Locate the cell with the specified text and output its (X, Y) center coordinate. 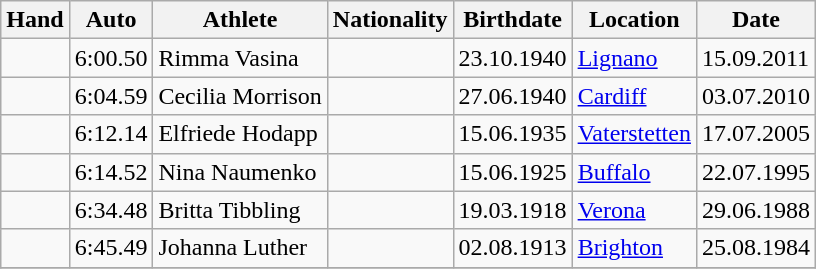
Elfriede Hodapp (240, 134)
Athlete (240, 20)
15.09.2011 (756, 58)
6:34.48 (111, 210)
Hand (35, 20)
23.10.1940 (512, 58)
Vaterstetten (634, 134)
22.07.1995 (756, 172)
6:00.50 (111, 58)
6:04.59 (111, 96)
Auto (111, 20)
19.03.1918 (512, 210)
Date (756, 20)
Lignano (634, 58)
15.06.1925 (512, 172)
Birthdate (512, 20)
Location (634, 20)
Cardiff (634, 96)
Brighton (634, 248)
Buffalo (634, 172)
Nina Naumenko (240, 172)
27.06.1940 (512, 96)
Rimma Vasina (240, 58)
Nationality (390, 20)
Verona (634, 210)
03.07.2010 (756, 96)
6:14.52 (111, 172)
15.06.1935 (512, 134)
6:45.49 (111, 248)
17.07.2005 (756, 134)
6:12.14 (111, 134)
25.08.1984 (756, 248)
29.06.1988 (756, 210)
Johanna Luther (240, 248)
02.08.1913 (512, 248)
Cecilia Morrison (240, 96)
Britta Tibbling (240, 210)
